Pinpoint the cell where the given text exists, returning its [x, y] midpoint coordinate. 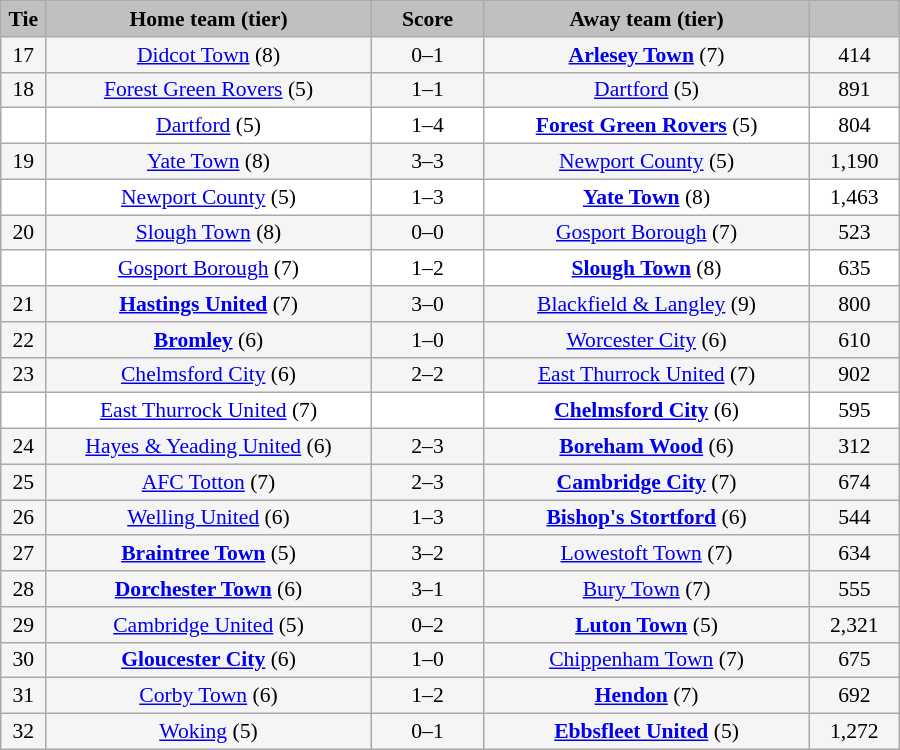
Ebbsfleet United (5) [647, 732]
3–0 [427, 304]
Welling United (6) [209, 518]
2,321 [854, 625]
674 [854, 482]
3–2 [427, 554]
902 [854, 375]
25 [24, 482]
544 [854, 518]
Bromley (6) [209, 340]
31 [24, 696]
Dorchester Town (6) [209, 589]
Hastings United (7) [209, 304]
30 [24, 660]
Woking (5) [209, 732]
Boreham Wood (6) [647, 447]
Bishop's Stortford (6) [647, 518]
Bury Town (7) [647, 589]
634 [854, 554]
23 [24, 375]
Braintree Town (5) [209, 554]
Didcot Town (8) [209, 55]
Score [427, 19]
692 [854, 696]
Away team (tier) [647, 19]
Cambridge United (5) [209, 625]
0–2 [427, 625]
Arlesey Town (7) [647, 55]
22 [24, 340]
523 [854, 233]
Home team (tier) [209, 19]
0–0 [427, 233]
800 [854, 304]
Cambridge City (7) [647, 482]
18 [24, 90]
Chippenham Town (7) [647, 660]
19 [24, 162]
1,190 [854, 162]
2–2 [427, 375]
Corby Town (6) [209, 696]
Tie [24, 19]
32 [24, 732]
Lowestoft Town (7) [647, 554]
1,463 [854, 197]
Blackfield & Langley (9) [647, 304]
1–1 [427, 90]
Worcester City (6) [647, 340]
20 [24, 233]
29 [24, 625]
891 [854, 90]
26 [24, 518]
3–1 [427, 589]
24 [24, 447]
21 [24, 304]
AFC Totton (7) [209, 482]
555 [854, 589]
610 [854, 340]
1,272 [854, 732]
312 [854, 447]
27 [24, 554]
Hendon (7) [647, 696]
Hayes & Yeading United (6) [209, 447]
414 [854, 55]
28 [24, 589]
635 [854, 269]
17 [24, 55]
675 [854, 660]
804 [854, 126]
3–3 [427, 162]
1–4 [427, 126]
595 [854, 411]
Luton Town (5) [647, 625]
Gloucester City (6) [209, 660]
